Detect which cell encompasses the target text, then output its [x, y] center coordinate. 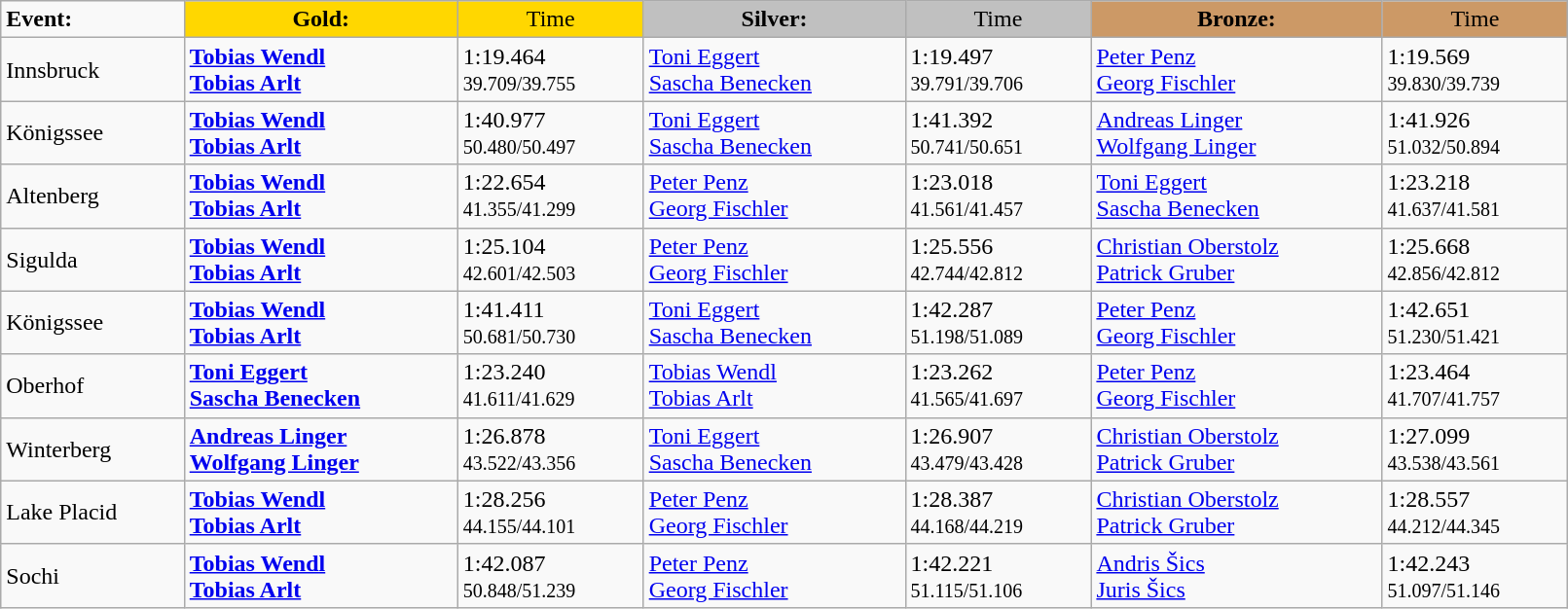
Event: [92, 19]
1:23.24041.611/41.629 [551, 385]
Winterberg [92, 449]
1:42.651 51.230/51.421 [1476, 323]
1:23.26241.565/41.697 [999, 385]
Gold: [321, 19]
1:26.90743.479/43.428 [999, 449]
Andris ŠicsJuris Šics [1236, 576]
Altenberg [92, 197]
1:23.464 41.707/41.757 [1476, 385]
1:41.39250.741/50.651 [999, 132]
1:27.099 43.538/43.561 [1476, 449]
1:23.21841.637/41.581 [1476, 197]
1:42.08750.848/51.239 [551, 576]
1:28.25644.155/44.101 [551, 512]
1:42.28751.198/51.089 [999, 323]
Silver: [775, 19]
Innsbruck [92, 70]
1:19.49739.791/39.706 [999, 70]
1:26.878 43.522/43.356 [551, 449]
1:42.243 51.097/51.146 [1476, 576]
Sochi [92, 576]
1:28.557 44.212/44.345 [1476, 512]
Lake Placid [92, 512]
1:23.018 41.561/41.457 [999, 197]
1:25.668 42.856/42.812 [1476, 259]
1:19.569 39.830/39.739 [1476, 70]
Oberhof [92, 385]
1:25.10442.601/42.503 [551, 259]
Sigulda [92, 259]
1:19.46439.709/39.755 [551, 70]
1:41.41150.681/50.730 [551, 323]
Bronze: [1236, 19]
Tobias WendlTobias Arlt [321, 70]
1:25.556 42.744/42.812 [999, 259]
1:28.387 44.168/44.219 [999, 512]
1:22.65441.355/41.299 [551, 197]
1:40.97750.480/50.497 [551, 132]
1:42.221 51.115/51.106 [999, 576]
1:41.926 51.032/50.894 [1476, 132]
